Output the [x, y] coordinate of the center of the cell containing the given text.  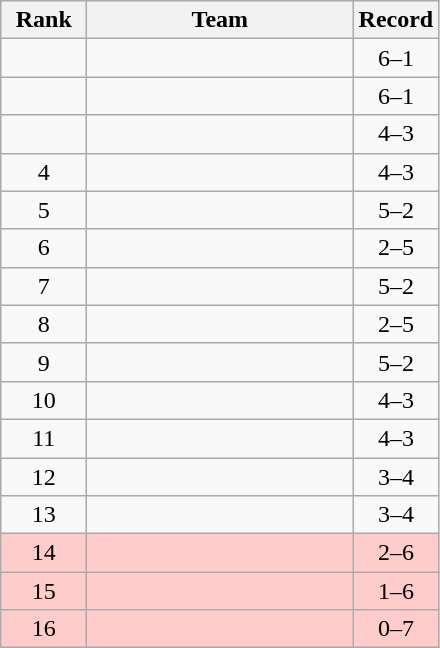
2–6 [396, 553]
7 [44, 286]
13 [44, 515]
10 [44, 400]
11 [44, 438]
Rank [44, 20]
4 [44, 172]
14 [44, 553]
6 [44, 248]
Team [220, 20]
0–7 [396, 629]
8 [44, 324]
16 [44, 629]
12 [44, 477]
9 [44, 362]
1–6 [396, 591]
5 [44, 210]
Record [396, 20]
15 [44, 591]
